Capture the cell that displays the provided text and extract its [X, Y] central coordinate. 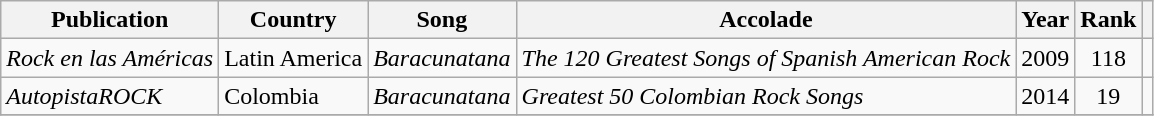
Song [442, 20]
19 [1108, 96]
Greatest 50 Colombian Rock Songs [766, 96]
118 [1108, 58]
Accolade [766, 20]
Colombia [294, 96]
2009 [1046, 58]
Rock en las Américas [110, 58]
Year [1046, 20]
Rank [1108, 20]
2014 [1046, 96]
Publication [110, 20]
The 120 Greatest Songs of Spanish American Rock [766, 58]
Country [294, 20]
AutopistaROCK [110, 96]
Latin America [294, 58]
